Locate the cell with the specified text and output its [X, Y] center coordinate. 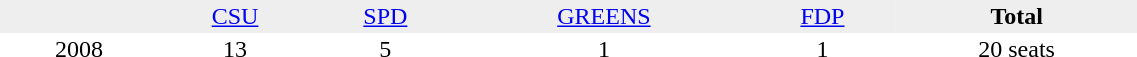
FDP [822, 16]
CSU [235, 16]
SPD [385, 16]
GREENS [604, 16]
